Locate the cell with the specified text and output its (x, y) center coordinate. 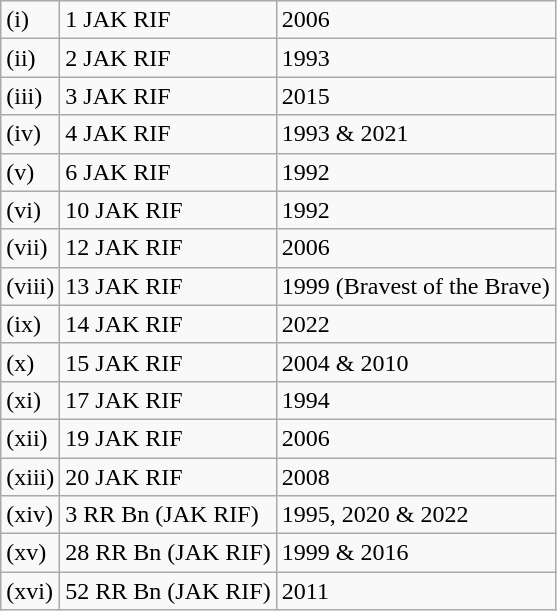
(v) (30, 172)
(xv) (30, 553)
1995, 2020 & 2022 (416, 515)
(vii) (30, 248)
14 JAK RIF (168, 324)
(xvi) (30, 591)
15 JAK RIF (168, 362)
52 RR Bn (JAK RIF) (168, 591)
(i) (30, 20)
12 JAK RIF (168, 248)
17 JAK RIF (168, 400)
2011 (416, 591)
(ix) (30, 324)
(xiii) (30, 477)
6 JAK RIF (168, 172)
13 JAK RIF (168, 286)
3 RR Bn (JAK RIF) (168, 515)
1994 (416, 400)
(xiv) (30, 515)
1999 & 2016 (416, 553)
2008 (416, 477)
4 JAK RIF (168, 134)
19 JAK RIF (168, 438)
1999 (Bravest of the Brave) (416, 286)
1993 & 2021 (416, 134)
3 JAK RIF (168, 96)
(xi) (30, 400)
2 JAK RIF (168, 58)
(iii) (30, 96)
2004 & 2010 (416, 362)
(viii) (30, 286)
(x) (30, 362)
(iv) (30, 134)
20 JAK RIF (168, 477)
2015 (416, 96)
(xii) (30, 438)
2022 (416, 324)
(vi) (30, 210)
1 JAK RIF (168, 20)
28 RR Bn (JAK RIF) (168, 553)
(ii) (30, 58)
10 JAK RIF (168, 210)
1993 (416, 58)
